Detect which cell encompasses the target text, then output its [x, y] center coordinate. 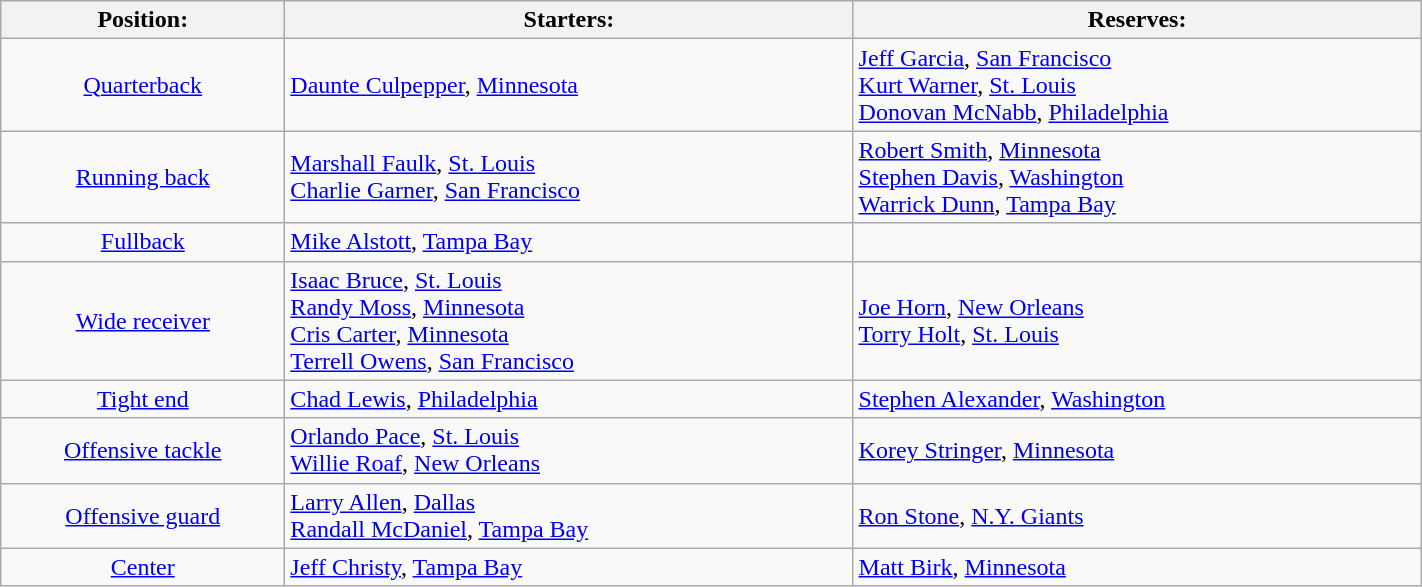
Stephen Alexander, Washington [1137, 399]
Korey Stringer, Minnesota [1137, 450]
Quarterback [143, 85]
Chad Lewis, Philadelphia [569, 399]
Offensive tackle [143, 450]
Marshall Faulk, St. Louis Charlie Garner, San Francisco [569, 177]
Isaac Bruce, St. Louis Randy Moss, Minnesota Cris Carter, Minnesota Terrell Owens, San Francisco [569, 320]
Running back [143, 177]
Fullback [143, 242]
Joe Horn, New Orleans Torry Holt, St. Louis [1137, 320]
Ron Stone, N.Y. Giants [1137, 516]
Position: [143, 20]
Mike Alstott, Tampa Bay [569, 242]
Jeff Christy, Tampa Bay [569, 567]
Larry Allen, Dallas Randall McDaniel, Tampa Bay [569, 516]
Tight end [143, 399]
Center [143, 567]
Starters: [569, 20]
Orlando Pace, St. Louis Willie Roaf, New Orleans [569, 450]
Matt Birk, Minnesota [1137, 567]
Robert Smith, Minnesota Stephen Davis, Washington Warrick Dunn, Tampa Bay [1137, 177]
Offensive guard [143, 516]
Daunte Culpepper, Minnesota [569, 85]
Reserves: [1137, 20]
Wide receiver [143, 320]
Jeff Garcia, San Francisco Kurt Warner, St. Louis Donovan McNabb, Philadelphia [1137, 85]
